Provide the (x, y) coordinate of the cell's center where the given text is located.  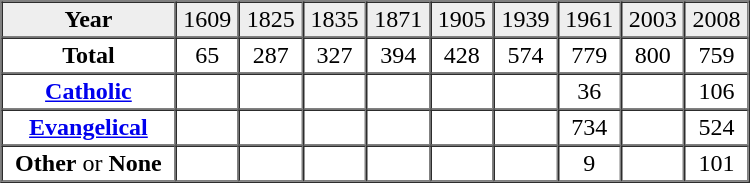
1905 (462, 20)
101 (717, 164)
1835 (335, 20)
106 (717, 92)
800 (653, 56)
9 (589, 164)
Year (89, 20)
524 (717, 128)
574 (526, 56)
1825 (271, 20)
1961 (589, 20)
327 (335, 56)
36 (589, 92)
Other or None (89, 164)
Catholic (89, 92)
779 (589, 56)
428 (462, 56)
2003 (653, 20)
1871 (398, 20)
Total (89, 56)
734 (589, 128)
287 (271, 56)
394 (398, 56)
65 (207, 56)
1609 (207, 20)
2008 (717, 20)
Evangelical (89, 128)
759 (717, 56)
1939 (526, 20)
